Detect which cell encompasses the target text, then output its (x, y) center coordinate. 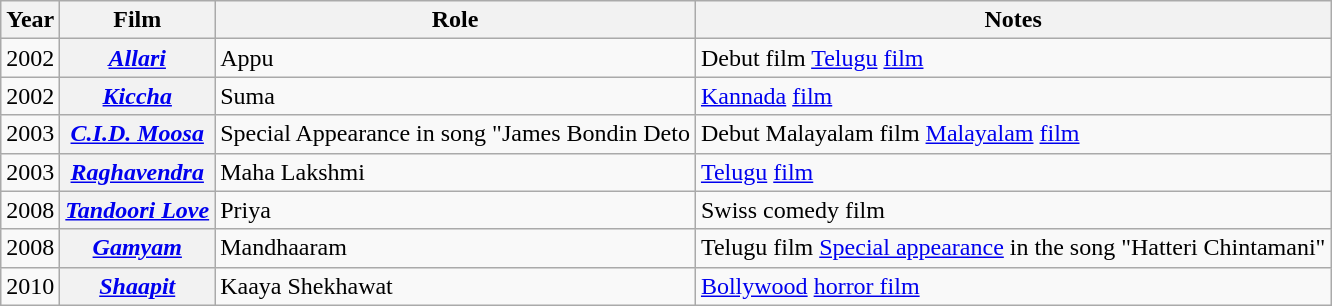
Film (138, 20)
Allari (138, 58)
Kannada film (1012, 96)
Special Appearance in song "James Bondin Deto (456, 134)
Shaapit (138, 286)
Kaaya Shekhawat (456, 286)
Telugu film (1012, 172)
2010 (30, 286)
Kiccha (138, 96)
Maha Lakshmi (456, 172)
Telugu film Special appearance in the song "Hatteri Chintamani" (1012, 248)
Swiss comedy film (1012, 210)
Gamyam (138, 248)
Raghavendra (138, 172)
Mandhaaram (456, 248)
Suma (456, 96)
Appu (456, 58)
Debut Malayalam film Malayalam film (1012, 134)
Tandoori Love (138, 210)
Debut film Telugu film (1012, 58)
Priya (456, 210)
Role (456, 20)
Notes (1012, 20)
C.I.D. Moosa (138, 134)
Bollywood horror film (1012, 286)
Year (30, 20)
